Detect which cell encompasses the target text, then output its [X, Y] center coordinate. 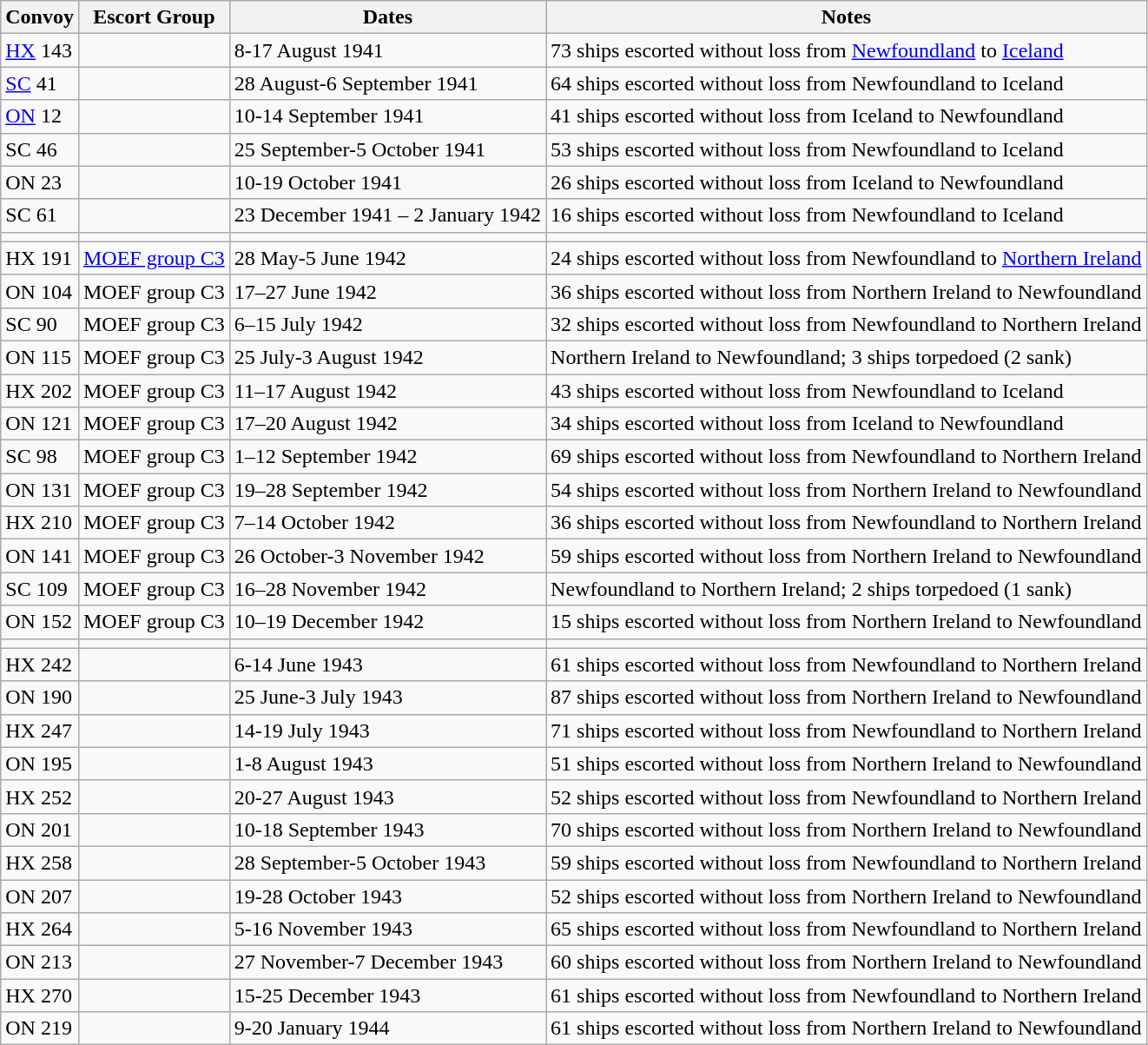
ON 104 [40, 291]
Newfoundland to Northern Ireland; 2 ships torpedoed (1 sank) [847, 589]
Convoy [40, 17]
54 ships escorted without loss from Northern Ireland to Newfoundland [847, 490]
20-27 August 1943 [387, 797]
SC 109 [40, 589]
69 ships escorted without loss from Newfoundland to Northern Ireland [847, 457]
51 ships escorted without loss from Northern Ireland to Newfoundland [847, 764]
SC 61 [40, 215]
SC 90 [40, 324]
6-14 June 1943 [387, 665]
HX 210 [40, 523]
61 ships escorted without loss from Northern Ireland to Newfoundland [847, 1028]
36 ships escorted without loss from Northern Ireland to Newfoundland [847, 291]
ON 121 [40, 424]
52 ships escorted without loss from Newfoundland to Northern Ireland [847, 797]
34 ships escorted without loss from Iceland to Newfoundland [847, 424]
SC 98 [40, 457]
ON 213 [40, 962]
70 ships escorted without loss from Northern Ireland to Newfoundland [847, 830]
26 October-3 November 1942 [387, 556]
HX 191 [40, 258]
28 September-5 October 1943 [387, 863]
41 ships escorted without loss from Iceland to Newfoundland [847, 116]
8-17 August 1941 [387, 50]
HX 202 [40, 390]
5-16 November 1943 [387, 929]
ON 115 [40, 357]
19-28 October 1943 [387, 896]
32 ships escorted without loss from Newfoundland to Northern Ireland [847, 324]
ON 23 [40, 182]
14-19 July 1943 [387, 731]
ON 141 [40, 556]
64 ships escorted without loss from Newfoundland to Iceland [847, 83]
25 June-3 July 1943 [387, 698]
10-14 September 1941 [387, 116]
1–12 September 1942 [387, 457]
ON 195 [40, 764]
HX 242 [40, 665]
ON 12 [40, 116]
71 ships escorted without loss from Newfoundland to Northern Ireland [847, 731]
HX 252 [40, 797]
SC 41 [40, 83]
HX 270 [40, 995]
Northern Ireland to Newfoundland; 3 ships torpedoed (2 sank) [847, 357]
27 November-7 December 1943 [387, 962]
9-20 January 1944 [387, 1028]
15-25 December 1943 [387, 995]
ON 131 [40, 490]
73 ships escorted without loss from Newfoundland to Iceland [847, 50]
1-8 August 1943 [387, 764]
19–28 September 1942 [387, 490]
60 ships escorted without loss from Northern Ireland to Newfoundland [847, 962]
25 July-3 August 1942 [387, 357]
7–14 October 1942 [387, 523]
26 ships escorted without loss from Iceland to Newfoundland [847, 182]
36 ships escorted without loss from Newfoundland to Northern Ireland [847, 523]
ON 207 [40, 896]
59 ships escorted without loss from Newfoundland to Northern Ireland [847, 863]
28 May-5 June 1942 [387, 258]
10-18 September 1943 [387, 830]
ON 190 [40, 698]
59 ships escorted without loss from Northern Ireland to Newfoundland [847, 556]
ON 152 [40, 622]
25 September-5 October 1941 [387, 149]
6–15 July 1942 [387, 324]
11–17 August 1942 [387, 390]
15 ships escorted without loss from Northern Ireland to Newfoundland [847, 622]
10–19 December 1942 [387, 622]
87 ships escorted without loss from Northern Ireland to Newfoundland [847, 698]
ON 219 [40, 1028]
HX 258 [40, 863]
23 December 1941 – 2 January 1942 [387, 215]
43 ships escorted without loss from Newfoundland to Iceland [847, 390]
52 ships escorted without loss from Northern Ireland to Newfoundland [847, 896]
17–20 August 1942 [387, 424]
HX 247 [40, 731]
16–28 November 1942 [387, 589]
Dates [387, 17]
28 August-6 September 1941 [387, 83]
SC 46 [40, 149]
17–27 June 1942 [387, 291]
HX 143 [40, 50]
Escort Group [154, 17]
HX 264 [40, 929]
ON 201 [40, 830]
53 ships escorted without loss from Newfoundland to Iceland [847, 149]
Notes [847, 17]
24 ships escorted without loss from Newfoundland to Northern Ireland [847, 258]
10-19 October 1941 [387, 182]
65 ships escorted without loss from Newfoundland to Northern Ireland [847, 929]
16 ships escorted without loss from Newfoundland to Iceland [847, 215]
